Extract the [x, y] coordinate from the center of the cell holding the provided text.  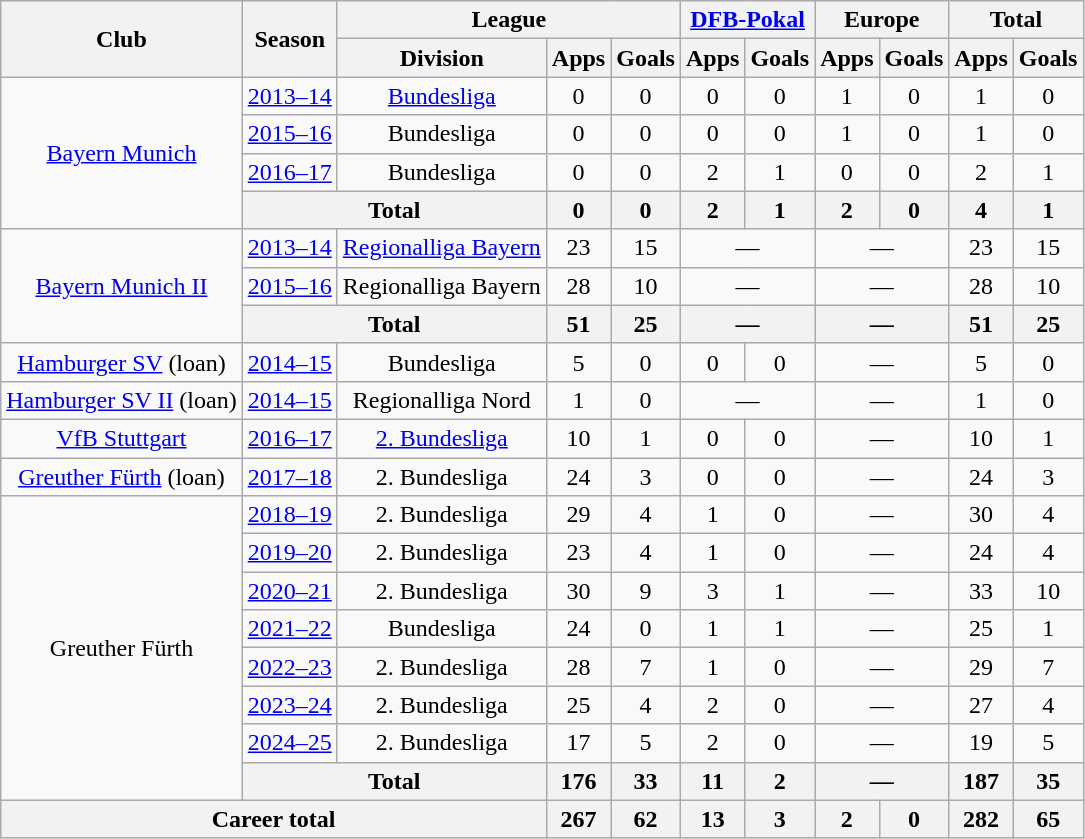
17 [578, 743]
187 [981, 781]
Season [290, 39]
Europe [882, 20]
2021–22 [290, 629]
Regionalliga Nord [442, 400]
Career total [274, 819]
267 [578, 819]
13 [712, 819]
11 [712, 781]
Bayern Munich II [122, 286]
DFB-Pokal [747, 20]
2022–23 [290, 667]
VfB Stuttgart [122, 438]
19 [981, 743]
2018–19 [290, 515]
27 [981, 705]
Greuther Fürth [122, 648]
2019–20 [290, 553]
176 [578, 781]
35 [1048, 781]
Hamburger SV (loan) [122, 362]
League [508, 20]
9 [646, 591]
62 [646, 819]
Club [122, 39]
Hamburger SV II (loan) [122, 400]
Division [442, 58]
2023–24 [290, 705]
282 [981, 819]
2020–21 [290, 591]
65 [1048, 819]
Bayern Munich [122, 153]
Greuther Fürth (loan) [122, 477]
2017–18 [290, 477]
2024–25 [290, 743]
